Return the (x, y) coordinate for the center point of the cell that contains the specified text.  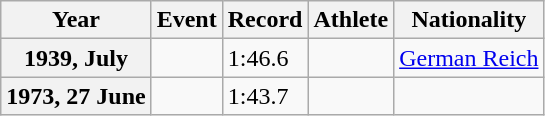
1:46.6 (265, 58)
Nationality (469, 20)
Athlete (351, 20)
Event (186, 20)
German Reich (469, 58)
1939, July (76, 58)
1:43.7 (265, 96)
1973, 27 June (76, 96)
Record (265, 20)
Year (76, 20)
